Extract the (X, Y) coordinate from the center of the cell holding the provided text.  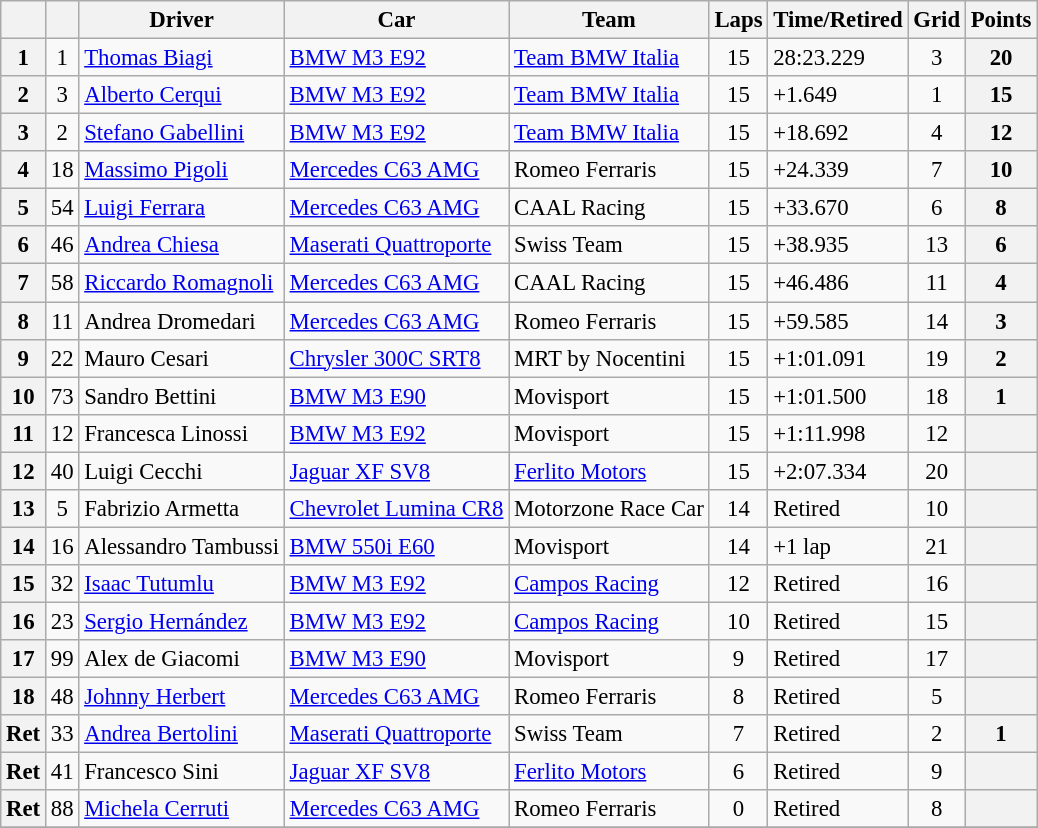
Andrea Chiesa (182, 245)
+38.935 (838, 245)
Chevrolet Lumina CR8 (396, 509)
Isaac Tutumlu (182, 584)
23 (62, 621)
Mauro Cesari (182, 358)
Francesco Sini (182, 772)
Andrea Dromedari (182, 321)
+1:11.998 (838, 433)
+33.670 (838, 208)
Alessandro Tambussi (182, 546)
Stefano Gabellini (182, 133)
21 (936, 546)
19 (936, 358)
46 (62, 245)
+46.486 (838, 283)
Team (609, 20)
+1:01.500 (838, 396)
58 (62, 283)
Sergio Hernández (182, 621)
22 (62, 358)
40 (62, 471)
Luigi Cecchi (182, 471)
73 (62, 396)
99 (62, 659)
Riccardo Romagnoli (182, 283)
Points (1000, 20)
+59.585 (838, 321)
Francesca Linossi (182, 433)
Alex de Giacomi (182, 659)
+1:01.091 (838, 358)
41 (62, 772)
Chrysler 300C SRT8 (396, 358)
33 (62, 734)
Alberto Cerqui (182, 95)
32 (62, 584)
Thomas Biagi (182, 58)
Sandro Bettini (182, 396)
MRT by Nocentini (609, 358)
+1.649 (838, 95)
54 (62, 208)
Grid (936, 20)
48 (62, 697)
Andrea Bertolini (182, 734)
28:23.229 (838, 58)
Michela Cerruti (182, 809)
Fabrizio Armetta (182, 509)
Massimo Pigoli (182, 170)
Driver (182, 20)
+24.339 (838, 170)
Laps (738, 20)
Johnny Herbert (182, 697)
+18.692 (838, 133)
Car (396, 20)
Time/Retired (838, 20)
Motorzone Race Car (609, 509)
Luigi Ferrara (182, 208)
+2:07.334 (838, 471)
88 (62, 809)
+1 lap (838, 546)
BMW 550i E60 (396, 546)
0 (738, 809)
